Search for the cell housing the specified text and yield its [x, y] center coordinate. 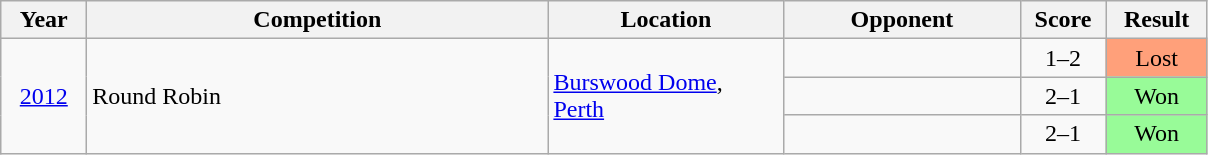
Score [1063, 20]
Opponent [902, 20]
Result [1156, 20]
Lost [1156, 58]
Competition [318, 20]
1–2 [1063, 58]
Burswood Dome, Perth [666, 96]
2012 [44, 96]
Round Robin [318, 96]
Year [44, 20]
Location [666, 20]
